Provide the [x, y] coordinate of the cell's center where the given text is located.  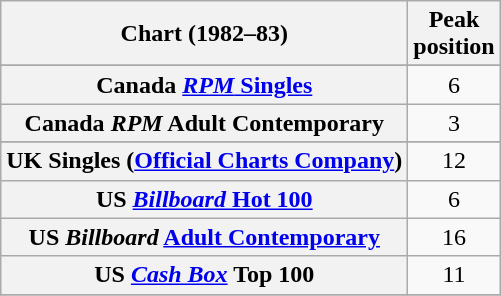
11 [454, 275]
12 [454, 161]
Canada RPM Singles [204, 85]
Peakposition [454, 34]
3 [454, 123]
16 [454, 237]
Canada RPM Adult Contemporary [204, 123]
US Billboard Adult Contemporary [204, 237]
UK Singles (Official Charts Company) [204, 161]
US Cash Box Top 100 [204, 275]
US Billboard Hot 100 [204, 199]
Chart (1982–83) [204, 34]
